Scan for the cell matching the given text and deliver its (X, Y) coordinate at center. 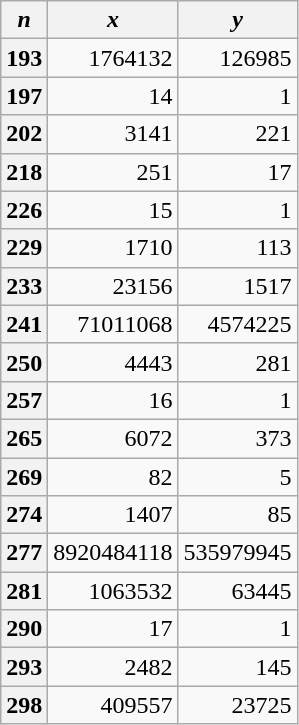
8920484118 (113, 553)
409557 (113, 705)
3141 (113, 134)
85 (238, 515)
250 (24, 362)
1764132 (113, 58)
193 (24, 58)
298 (24, 705)
6072 (113, 438)
229 (24, 248)
293 (24, 667)
251 (113, 172)
63445 (238, 591)
277 (24, 553)
5 (238, 477)
265 (24, 438)
23725 (238, 705)
257 (24, 400)
218 (24, 172)
14 (113, 96)
1710 (113, 248)
x (113, 20)
233 (24, 286)
y (238, 20)
197 (24, 96)
145 (238, 667)
1407 (113, 515)
n (24, 20)
16 (113, 400)
15 (113, 210)
71011068 (113, 324)
82 (113, 477)
241 (24, 324)
4443 (113, 362)
126985 (238, 58)
1063532 (113, 591)
2482 (113, 667)
1517 (238, 286)
290 (24, 629)
274 (24, 515)
202 (24, 134)
373 (238, 438)
269 (24, 477)
535979945 (238, 553)
113 (238, 248)
221 (238, 134)
4574225 (238, 324)
23156 (113, 286)
226 (24, 210)
